Output the [x, y] coordinate of the center of the cell containing the given text.  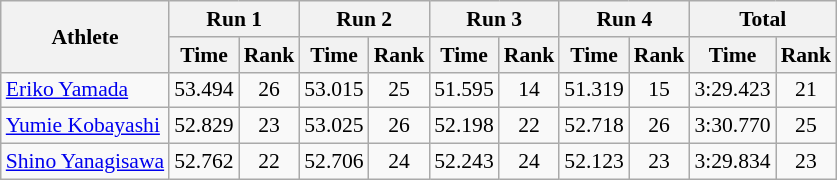
Eriko Yamada [85, 90]
14 [530, 90]
52.198 [464, 126]
52.706 [334, 162]
Shino Yanagisawa [85, 162]
21 [806, 90]
Total [762, 19]
53.025 [334, 126]
Run 1 [234, 19]
Run 4 [624, 19]
52.718 [594, 126]
51.595 [464, 90]
Athlete [85, 36]
53.015 [334, 90]
52.123 [594, 162]
15 [660, 90]
Run 2 [364, 19]
52.762 [204, 162]
3:30.770 [732, 126]
52.243 [464, 162]
Yumie Kobayashi [85, 126]
51.319 [594, 90]
3:29.423 [732, 90]
52.829 [204, 126]
53.494 [204, 90]
3:29.834 [732, 162]
Run 3 [494, 19]
